Return (X, Y) of the center of cell containing provided text 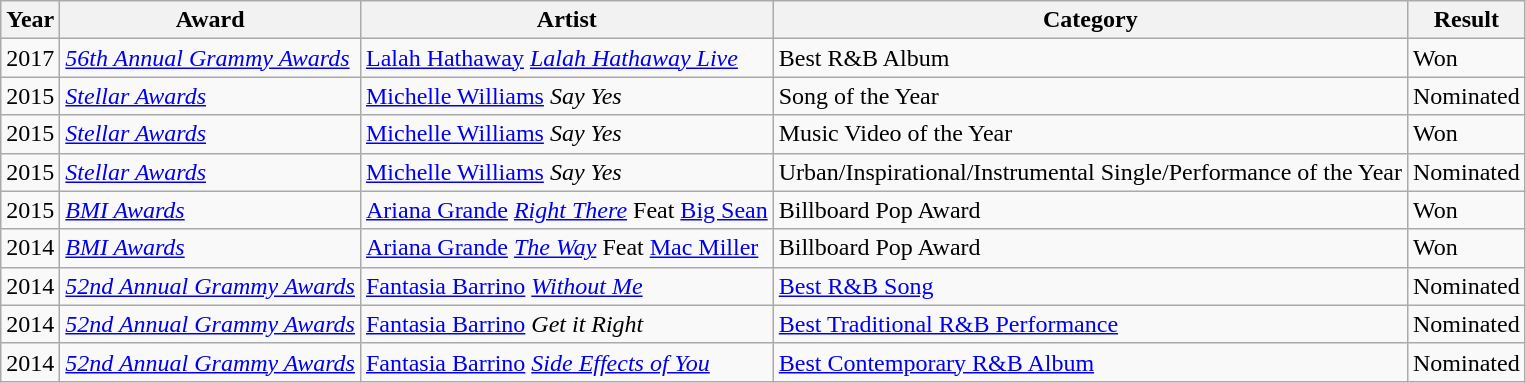
Fantasia Barrino Without Me (566, 286)
Category (1090, 20)
Song of the Year (1090, 96)
Fantasia Barrino Get it Right (566, 324)
Ariana Grande The Way Feat Mac Miller (566, 248)
Best Contemporary R&B Album (1090, 362)
Fantasia Barrino Side Effects of You (566, 362)
Artist (566, 20)
56th Annual Grammy Awards (210, 58)
Lalah Hathaway Lalah Hathaway Live (566, 58)
2017 (30, 58)
Result (1466, 20)
Award (210, 20)
Best Traditional R&B Performance (1090, 324)
Ariana Grande Right There Feat Big Sean (566, 210)
Year (30, 20)
Urban/Inspirational/Instrumental Single/Performance of the Year (1090, 172)
Music Video of the Year (1090, 134)
Best R&B Album (1090, 58)
Best R&B Song (1090, 286)
